Output the (x, y) coordinate of the center of the cell containing the given text.  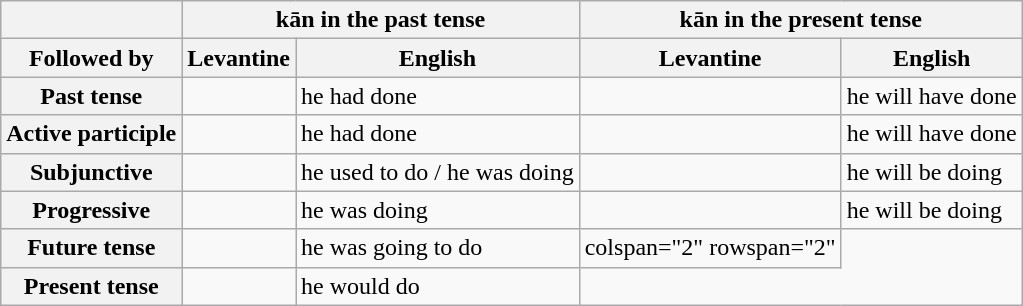
Subjunctive (92, 172)
colspan="2" rowspan="2" (710, 248)
he would do (438, 286)
Future tense (92, 248)
Followed by (92, 58)
Progressive (92, 210)
Present tense (92, 286)
he was doing (438, 210)
he used to do / he was doing (438, 172)
kān in the present tense (800, 20)
he was going to do (438, 248)
Past tense (92, 96)
kān in the past tense (380, 20)
Active participle (92, 134)
